Determine the (x, y) coordinate at the center of the cell enclosing the given text.  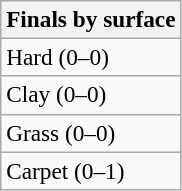
Hard (0–0) (91, 57)
Finals by surface (91, 19)
Grass (0–0) (91, 133)
Carpet (0–1) (91, 170)
Clay (0–0) (91, 95)
